Determine the (x, y) coordinate at the center of the cell enclosing the given text.  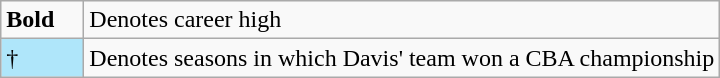
Denotes seasons in which Davis' team won a CBA championship (402, 58)
Denotes career high (402, 20)
† (42, 58)
Bold (42, 20)
